Identify which cell holds the provided text, then report its (x, y) central coordinate. 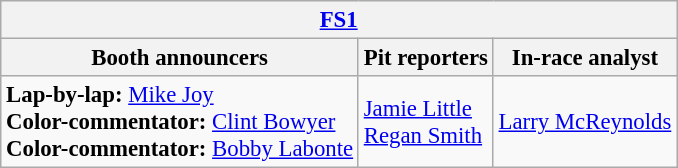
In-race analyst (584, 58)
Jamie LittleRegan Smith (426, 122)
Pit reporters (426, 58)
Booth announcers (180, 58)
FS1 (339, 20)
Larry McReynolds (584, 122)
Lap-by-lap: Mike JoyColor-commentator: Clint BowyerColor-commentator: Bobby Labonte (180, 122)
